Capture the cell that displays the provided text and extract its [X, Y] central coordinate. 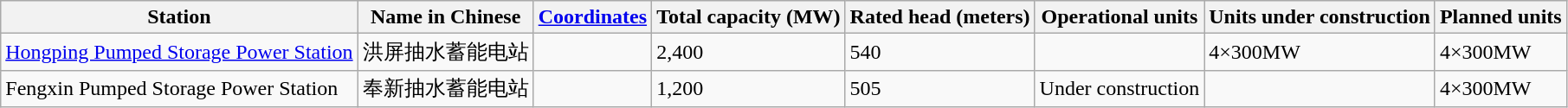
2,400 [748, 52]
Rated head (meters) [940, 17]
505 [940, 88]
Coordinates [592, 17]
1,200 [748, 88]
Hongping Pumped Storage Power Station [179, 52]
洪屏抽水蓄能电站 [445, 52]
Under construction [1120, 88]
Operational units [1120, 17]
Units under construction [1320, 17]
Fengxin Pumped Storage Power Station [179, 88]
540 [940, 52]
Station [179, 17]
奉新抽水蓄能电站 [445, 88]
Total capacity (MW) [748, 17]
Name in Chinese [445, 17]
Planned units [1500, 17]
